Return [X, Y] of the center of cell containing provided text 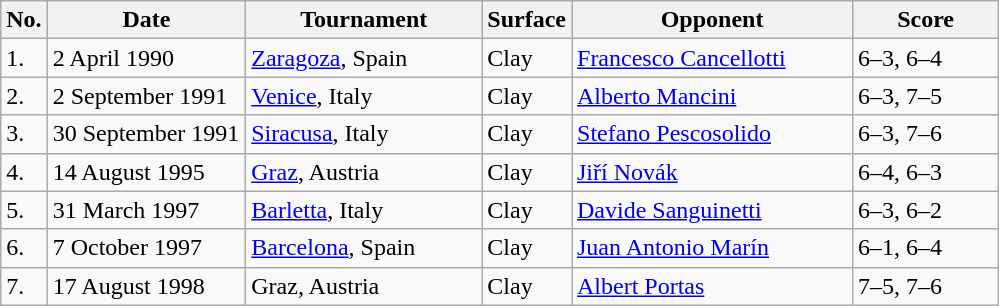
6. [24, 248]
7 October 1997 [146, 248]
Alberto Mancini [712, 96]
Opponent [712, 20]
Juan Antonio Marín [712, 248]
Siracusa, Italy [364, 134]
7–5, 7–6 [926, 286]
Albert Portas [712, 286]
Venice, Italy [364, 96]
6–3, 7–5 [926, 96]
6–3, 7–6 [926, 134]
30 September 1991 [146, 134]
5. [24, 210]
Stefano Pescosolido [712, 134]
2 April 1990 [146, 58]
3. [24, 134]
2. [24, 96]
Score [926, 20]
4. [24, 172]
6–3, 6–4 [926, 58]
Barcelona, Spain [364, 248]
Francesco Cancellotti [712, 58]
2 September 1991 [146, 96]
14 August 1995 [146, 172]
6–4, 6–3 [926, 172]
Barletta, Italy [364, 210]
Jiří Novák [712, 172]
7. [24, 286]
Zaragoza, Spain [364, 58]
Surface [527, 20]
No. [24, 20]
Date [146, 20]
6–1, 6–4 [926, 248]
17 August 1998 [146, 286]
Davide Sanguinetti [712, 210]
1. [24, 58]
Tournament [364, 20]
31 March 1997 [146, 210]
6–3, 6–2 [926, 210]
